Scan for the cell matching the given text and deliver its (X, Y) coordinate at center. 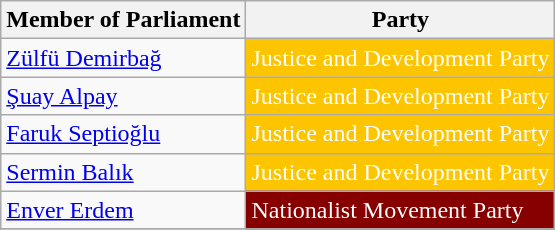
Zülfü Demirbağ (124, 58)
Sermin Balık (124, 172)
Member of Parliament (124, 20)
Enver Erdem (124, 210)
Party (400, 20)
Şuay Alpay (124, 96)
Nationalist Movement Party (400, 210)
Faruk Septioğlu (124, 134)
